Determine the (x, y) coordinate at the center of the cell enclosing the given text.  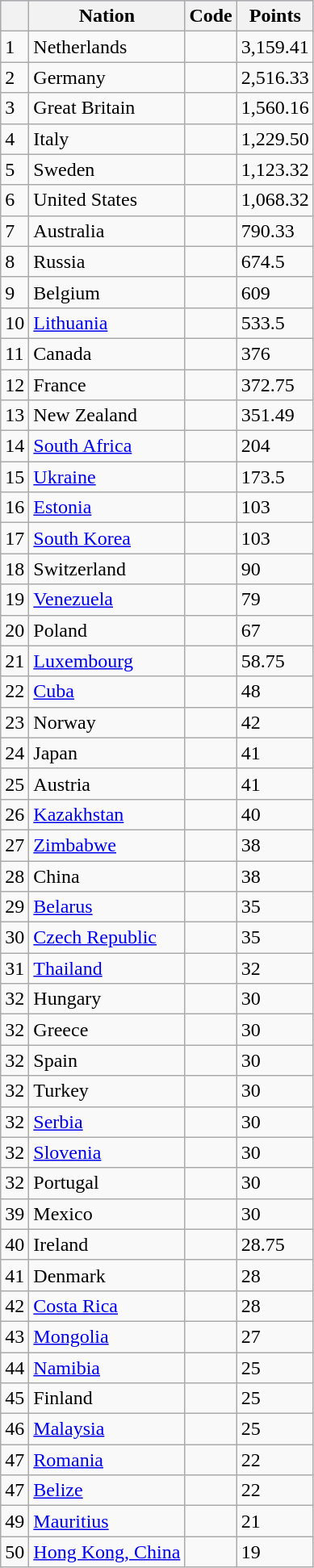
Great Britain (107, 108)
31 (15, 968)
South Africa (107, 446)
Malaysia (107, 1429)
Belarus (107, 907)
Hong Kong, China (107, 1552)
4 (15, 139)
Poland (107, 630)
2,516.33 (274, 77)
1,229.50 (274, 139)
8 (15, 261)
3 (15, 108)
43 (15, 1336)
Costa Rica (107, 1306)
28.75 (274, 1244)
13 (15, 416)
Australia (107, 231)
Cuba (107, 692)
Ukraine (107, 477)
49 (15, 1521)
Serbia (107, 1122)
11 (15, 353)
Belize (107, 1491)
Sweden (107, 169)
Norway (107, 722)
Mexico (107, 1214)
17 (15, 538)
Venezuela (107, 600)
Germany (107, 77)
Belgium (107, 292)
15 (15, 477)
50 (15, 1552)
90 (274, 569)
Japan (107, 753)
12 (15, 385)
Turkey (107, 1091)
20 (15, 630)
Finland (107, 1399)
Estonia (107, 508)
Canada (107, 353)
23 (15, 722)
44 (15, 1368)
Romania (107, 1460)
18 (15, 569)
26 (15, 814)
Czech Republic (107, 938)
France (107, 385)
7 (15, 231)
Mongolia (107, 1336)
46 (15, 1429)
1,068.32 (274, 200)
Thailand (107, 968)
Switzerland (107, 569)
Russia (107, 261)
1,560.16 (274, 108)
1 (15, 47)
45 (15, 1399)
6 (15, 200)
Lithuania (107, 323)
Points (274, 16)
204 (274, 446)
Spain (107, 1060)
79 (274, 600)
24 (15, 753)
Hungary (107, 999)
674.5 (274, 261)
South Korea (107, 538)
Italy (107, 139)
United States (107, 200)
58.75 (274, 661)
Netherlands (107, 47)
Luxembourg (107, 661)
Zimbabwe (107, 845)
48 (274, 692)
3,159.41 (274, 47)
1,123.32 (274, 169)
351.49 (274, 416)
29 (15, 907)
2 (15, 77)
Greece (107, 1030)
10 (15, 323)
Nation (107, 16)
New Zealand (107, 416)
Slovenia (107, 1152)
67 (274, 630)
533.5 (274, 323)
5 (15, 169)
9 (15, 292)
Austria (107, 784)
Namibia (107, 1368)
173.5 (274, 477)
14 (15, 446)
16 (15, 508)
372.75 (274, 385)
609 (274, 292)
Code (211, 16)
Portugal (107, 1183)
China (107, 876)
Kazakhstan (107, 814)
790.33 (274, 231)
Denmark (107, 1275)
Mauritius (107, 1521)
376 (274, 353)
Ireland (107, 1244)
39 (15, 1214)
